Capture the cell that displays the provided text and extract its [x, y] central coordinate. 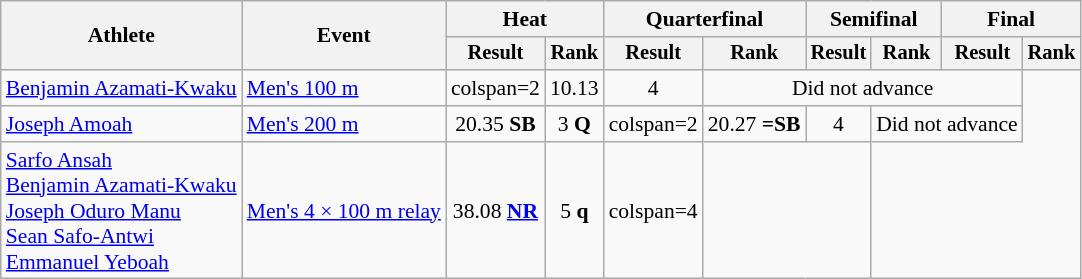
3 Q [574, 124]
20.27 =SB [754, 124]
Heat [525, 19]
Men's 100 m [344, 88]
Event [344, 36]
Men's 200 m [344, 124]
10.13 [574, 88]
Semifinal [874, 19]
20.35 SB [496, 124]
Benjamin Azamati-Kwaku [122, 88]
Athlete [122, 36]
Quarterfinal [705, 19]
Final [1011, 19]
Joseph Amoah [122, 124]
